Capture the cell that displays the provided text and extract its [x, y] central coordinate. 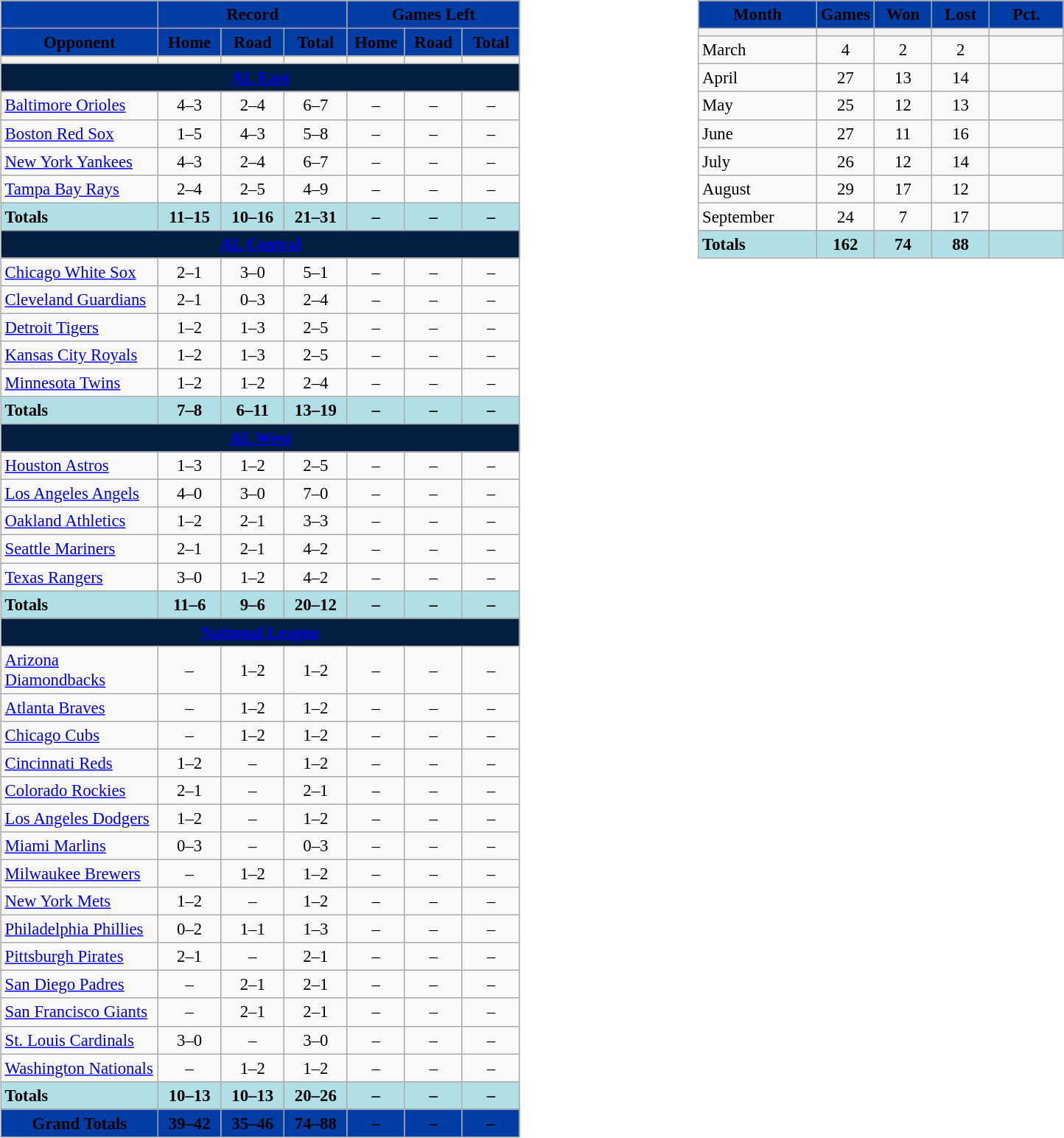
10–16 [253, 217]
Seattle Mariners [80, 549]
39–42 [189, 1123]
Baltimore Orioles [80, 105]
Pittsburgh Pirates [80, 957]
162 [845, 244]
Record [252, 15]
Lost [961, 15]
5–8 [316, 133]
Houston Astros [80, 466]
National League [260, 632]
20–12 [316, 604]
April [757, 78]
Cleveland Guardians [80, 300]
Colorado Rockies [80, 791]
Los Angeles Angels [80, 494]
Arizona Diamondbacks [80, 669]
New York Yankees [80, 161]
1–5 [189, 133]
AL East [260, 78]
Won [903, 15]
24 [845, 217]
Los Angeles Dodgers [80, 818]
Detroit Tigers [80, 327]
4–9 [316, 189]
Minnesota Twins [80, 383]
74 [903, 244]
May [757, 105]
Oakland Athletics [80, 521]
Miami Marlins [80, 846]
Cincinnati Reds [80, 763]
74–88 [316, 1123]
11–15 [189, 217]
Texas Rangers [80, 577]
Tampa Bay Rays [80, 189]
September [757, 217]
Washington Nationals [80, 1068]
Atlanta Braves [80, 708]
Philadelphia Phillies [80, 929]
July [757, 161]
1–1 [253, 929]
San Diego Padres [80, 985]
9–6 [253, 604]
29 [845, 189]
88 [961, 244]
21–31 [316, 217]
Boston Red Sox [80, 133]
Chicago White Sox [80, 272]
AL Central [260, 244]
Games [845, 15]
3–3 [316, 521]
0–2 [189, 929]
4 [845, 50]
Grand Totals [80, 1123]
Pct. [1027, 15]
35–46 [253, 1123]
4–0 [189, 494]
March [757, 50]
Opponent [80, 43]
New York Mets [80, 901]
11 [903, 133]
August [757, 189]
Games Left [433, 15]
AL West [260, 439]
5–1 [316, 272]
7–0 [316, 494]
Month [757, 15]
Kansas City Royals [80, 355]
6–11 [253, 411]
20–26 [316, 1095]
Milwaukee Brewers [80, 873]
St. Louis Cardinals [80, 1040]
13–19 [316, 411]
25 [845, 105]
26 [845, 161]
Chicago Cubs [80, 735]
7–8 [189, 411]
7 [903, 217]
June [757, 133]
16 [961, 133]
San Francisco Giants [80, 1012]
11–6 [189, 604]
